Identify which cell holds the provided text, then report its (x, y) central coordinate. 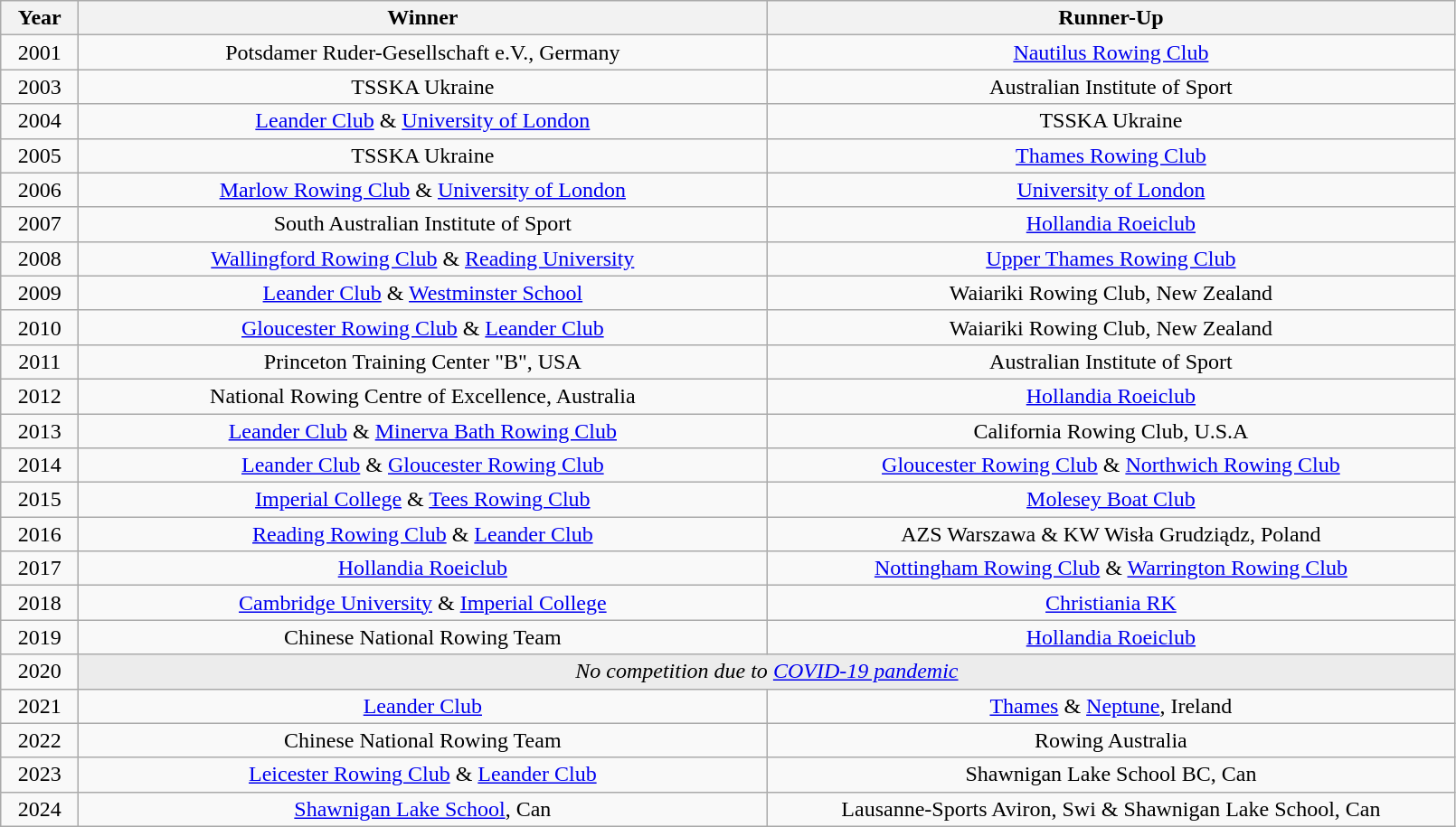
2022 (40, 740)
Wallingford Rowing Club & Reading University (423, 258)
Thames Rowing Club (1111, 155)
Lausanne-Sports Aviron, Swi & Shawnigan Lake School, Can (1111, 809)
Leander Club & Westminster School (423, 293)
Leicester Rowing Club & Leander Club (423, 775)
Princeton Training Center "B", USA (423, 362)
Winner (423, 18)
2001 (40, 52)
Molesey Boat Club (1111, 500)
Year (40, 18)
2013 (40, 431)
California Rowing Club, U.S.A (1111, 431)
2017 (40, 569)
South Australian Institute of Sport (423, 224)
University of London (1111, 190)
2023 (40, 775)
Marlow Rowing Club & University of London (423, 190)
2011 (40, 362)
Runner-Up (1111, 18)
Rowing Australia (1111, 740)
2016 (40, 534)
2003 (40, 87)
AZS Warszawa & KW Wisła Grudziądz, Poland (1111, 534)
Cambridge University & Imperial College (423, 603)
Leander Club (423, 706)
2014 (40, 465)
2007 (40, 224)
Shawnigan Lake School BC, Can (1111, 775)
Leander Club & Gloucester Rowing Club (423, 465)
Upper Thames Rowing Club (1111, 258)
Shawnigan Lake School, Can (423, 809)
2005 (40, 155)
2010 (40, 327)
2006 (40, 190)
National Rowing Centre of Excellence, Australia (423, 396)
Reading Rowing Club & Leander Club (423, 534)
Imperial College & Tees Rowing Club (423, 500)
Christiania RK (1111, 603)
Gloucester Rowing Club & Leander Club (423, 327)
Gloucester Rowing Club & Northwich Rowing Club (1111, 465)
2008 (40, 258)
2020 (40, 672)
2019 (40, 637)
2021 (40, 706)
Leander Club & Minerva Bath Rowing Club (423, 431)
2018 (40, 603)
Nautilus Rowing Club (1111, 52)
Leander Club & University of London (423, 121)
Nottingham Rowing Club & Warrington Rowing Club (1111, 569)
2015 (40, 500)
2004 (40, 121)
2009 (40, 293)
2012 (40, 396)
Thames & Neptune, Ireland (1111, 706)
No competition due to COVID-19 pandemic (767, 672)
2024 (40, 809)
Potsdamer Ruder-Gesellschaft e.V., Germany (423, 52)
